Locate the cell with the specified text and output its [X, Y] center coordinate. 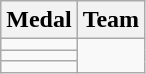
Team [111, 20]
Medal [39, 20]
